For the text-containing cell, return its midpoint in (x, y) coordinate format. 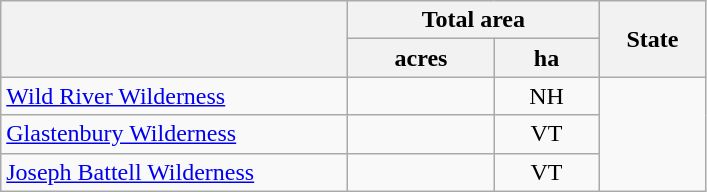
NH (546, 96)
ha (546, 58)
Total area (474, 20)
State (652, 39)
acres (421, 58)
Glastenbury Wilderness (174, 134)
Wild River Wilderness (174, 96)
Joseph Battell Wilderness (174, 172)
